Locate the cell with the specified text and output its [X, Y] center coordinate. 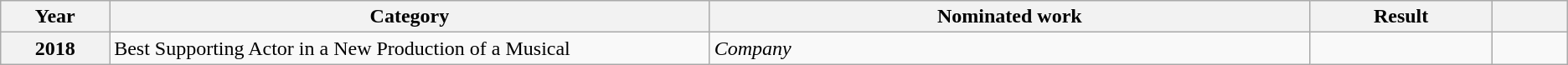
Company [1009, 48]
Best Supporting Actor in a New Production of a Musical [410, 48]
Year [55, 17]
Nominated work [1009, 17]
Category [410, 17]
Result [1401, 17]
2018 [55, 48]
